Identify which cell holds the provided text, then report its [x, y] central coordinate. 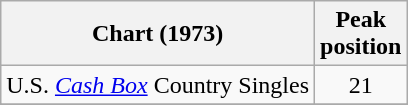
21 [361, 85]
Peakposition [361, 34]
U.S. Cash Box Country Singles [158, 85]
Chart (1973) [158, 34]
